Extract the [x, y] coordinate from the center of the cell holding the provided text.  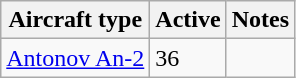
36 [188, 58]
Antonov An-2 [76, 58]
Notes [260, 20]
Active [188, 20]
Aircraft type [76, 20]
